Capture the cell that displays the provided text and extract its (x, y) central coordinate. 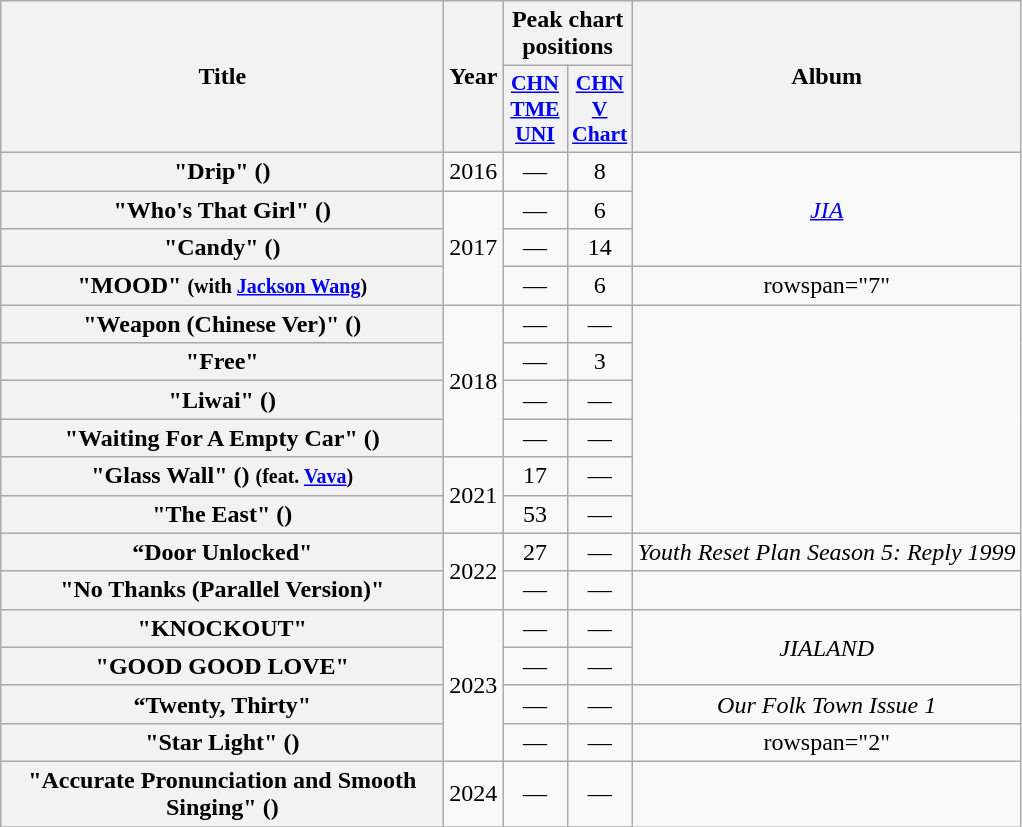
"Free" (222, 362)
Year (474, 77)
2024 (474, 794)
CHNV Chart (600, 110)
14 (600, 248)
rowspan="2" (826, 742)
"Weapon (Chinese Ver)" () (222, 324)
Our Folk Town Issue 1 (826, 704)
Youth Reset Plan Season 5: Reply 1999 (826, 552)
“Door Unlocked" (222, 552)
8 (600, 171)
"KNOCKOUT" (222, 628)
Album (826, 77)
Title (222, 77)
3 (600, 362)
2022 (474, 571)
17 (535, 476)
2016 (474, 171)
"Accurate Pronunciation and Smooth Singing" () (222, 794)
JIALAND (826, 647)
"The East" () (222, 514)
"GOOD GOOD LOVE" (222, 666)
27 (535, 552)
rowspan="7" (826, 286)
CHNTME UNI (535, 110)
2017 (474, 247)
2018 (474, 381)
"Liwai" () (222, 400)
"Star Light" () (222, 742)
"MOOD" (with Jackson Wang) (222, 286)
"Waiting For A Empty Car" () (222, 438)
"Glass Wall" () (feat. Vava) (222, 476)
2021 (474, 495)
"Drip" () (222, 171)
JIA (826, 209)
53 (535, 514)
"Candy" () (222, 248)
“Twenty, Thirty" (222, 704)
"Who's That Girl" () (222, 209)
Peak chart positions (568, 34)
2023 (474, 685)
"No Thanks (Parallel Version)" (222, 590)
